From the cell containing the given text, extract its center point as [X, Y] coordinate. 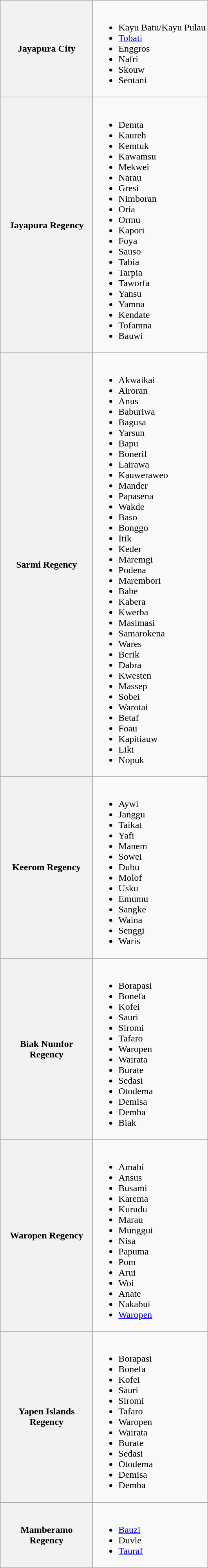
Mamberamo Regency [47, 1535]
Yapen Islands Regency [47, 1417]
Jayapura City [47, 49]
AmabiAnsusBusamiKaremaKuruduMarauMungguiNisaPapumaPomAruiWoiAnateNakabuiWaropen [150, 1235]
Sarmi Regency [47, 564]
BorapasiBonefaKofeiSauriSiromiTafaroWaropenWairataBurateSedasiOtodemaDemisaDembaBiak [150, 1049]
Waropen Regency [47, 1235]
BorapasiBonefaKofeiSauriSiromiTafaroWaropenWairataBurateSedasiOtodemaDemisaDemba [150, 1417]
DemtaKaurehKemtukKawamsuMekweiNarauGresiNimboranOriaOrmuKaporiFoyaSausoTabiaTarpiaTaworfaYansuYamnaKendateTofamnaBauwi [150, 225]
AywiJangguTaikatYafiManemSoweiDubuMolofUskuEmumuSangkeWainaSenggiWaris [150, 867]
BauziDuvleTauraf [150, 1535]
Jayapura Regency [47, 225]
Keerom Regency [47, 867]
Biak Numfor Regency [47, 1049]
Kayu Batu/Kayu PulauTobatiEnggrosNafriSkouwSentani [150, 49]
